For the text-containing cell, return its midpoint in [x, y] coordinate format. 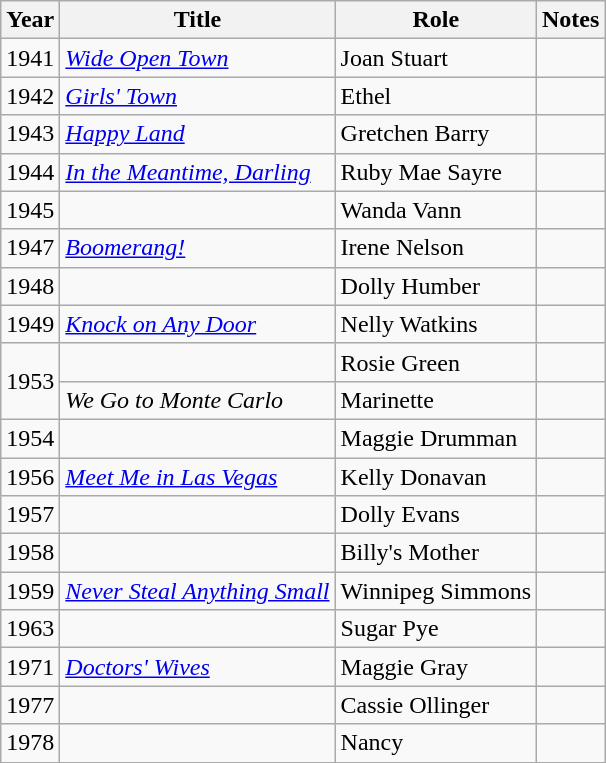
Ethel [436, 96]
1954 [30, 438]
Winnipeg Simmons [436, 591]
Year [30, 20]
1963 [30, 629]
1942 [30, 96]
1948 [30, 286]
Knock on Any Door [198, 324]
1943 [30, 134]
Notes [571, 20]
Never Steal Anything Small [198, 591]
Title [198, 20]
Doctors' Wives [198, 667]
1971 [30, 667]
Irene Nelson [436, 248]
Marinette [436, 400]
1977 [30, 705]
Happy Land [198, 134]
Girls' Town [198, 96]
Ruby Mae Sayre [436, 172]
Dolly Evans [436, 515]
1944 [30, 172]
1949 [30, 324]
1957 [30, 515]
Maggie Gray [436, 667]
We Go to Monte Carlo [198, 400]
Joan Stuart [436, 58]
1945 [30, 210]
Sugar Pye [436, 629]
Wanda Vann [436, 210]
Gretchen Barry [436, 134]
Cassie Ollinger [436, 705]
Nancy [436, 743]
Dolly Humber [436, 286]
1958 [30, 553]
Rosie Green [436, 362]
Wide Open Town [198, 58]
Boomerang! [198, 248]
Role [436, 20]
1959 [30, 591]
Nelly Watkins [436, 324]
1947 [30, 248]
Maggie Drumman [436, 438]
1956 [30, 477]
1953 [30, 381]
Meet Me in Las Vegas [198, 477]
Kelly Donavan [436, 477]
Billy's Mother [436, 553]
1978 [30, 743]
In the Meantime, Darling [198, 172]
1941 [30, 58]
